Pinpoint the cell where the given text exists, returning its (X, Y) midpoint coordinate. 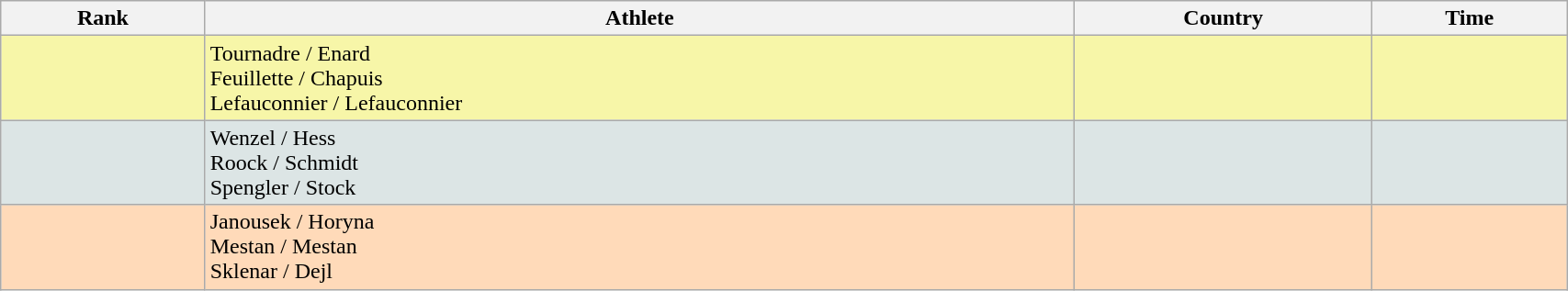
Rank (103, 18)
Country (1224, 18)
Tournadre / EnardFeuillette / ChapuisLefauconnier / Lefauconnier (639, 78)
Time (1470, 18)
Wenzel / HessRoock / SchmidtSpengler / Stock (639, 162)
Athlete (639, 18)
Janousek / HorynaMestan / MestanSklenar / Dejl (639, 247)
